Locate the cell with the specified text and output its (x, y) center coordinate. 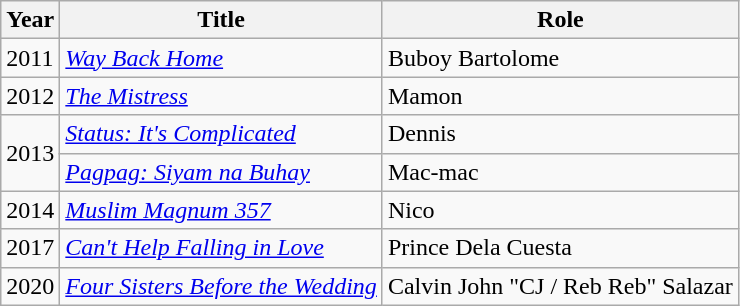
Pagpag: Siyam na Buhay (222, 172)
Year (30, 20)
Role (560, 20)
Nico (560, 210)
Can't Help Falling in Love (222, 248)
2017 (30, 248)
Title (222, 20)
2013 (30, 153)
Status: It's Complicated (222, 134)
2020 (30, 286)
The Mistress (222, 96)
Prince Dela Cuesta (560, 248)
Mamon (560, 96)
Calvin John "CJ / Reb Reb" Salazar (560, 286)
Buboy Bartolome (560, 58)
Dennis (560, 134)
2014 (30, 210)
Four Sisters Before the Wedding (222, 286)
Muslim Magnum 357 (222, 210)
Mac-mac (560, 172)
2011 (30, 58)
Way Back Home (222, 58)
2012 (30, 96)
